Output the (X, Y) coordinate of the center of the cell containing the given text.  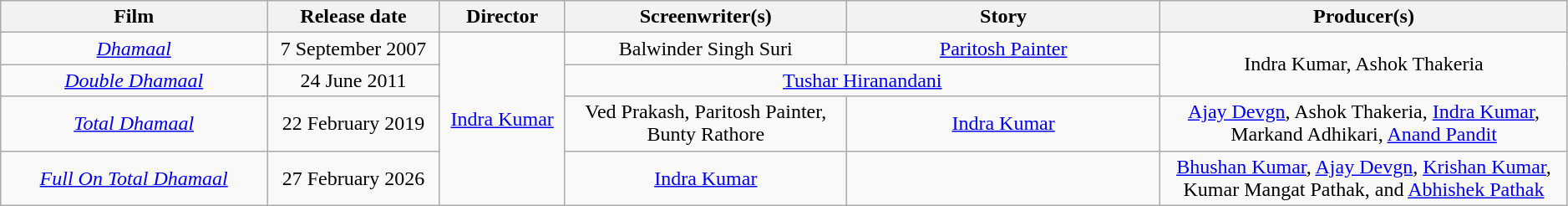
Paritosh Painter (1004, 49)
27 February 2026 (354, 178)
Balwinder Singh Suri (706, 49)
Producer(s) (1364, 17)
Tushar Hiranandani (862, 80)
Dhamaal (134, 49)
22 February 2019 (354, 124)
Indra Kumar, Ashok Thakeria (1364, 64)
Full On Total Dhamaal (134, 178)
Double Dhamaal (134, 80)
Total Dhamaal (134, 124)
Ved Prakash, Paritosh Painter, Bunty Rathore (706, 124)
Screenwriter(s) (706, 17)
7 September 2007 (354, 49)
Bhushan Kumar, Ajay Devgn, Krishan Kumar, Kumar Mangat Pathak, and Abhishek Pathak (1364, 178)
Director (502, 17)
Story (1004, 17)
Release date (354, 17)
Ajay Devgn, Ashok Thakeria, Indra Kumar, Markand Adhikari, Anand Pandit (1364, 124)
Film (134, 17)
24 June 2011 (354, 80)
